For the text-containing cell, return its midpoint in [x, y] coordinate format. 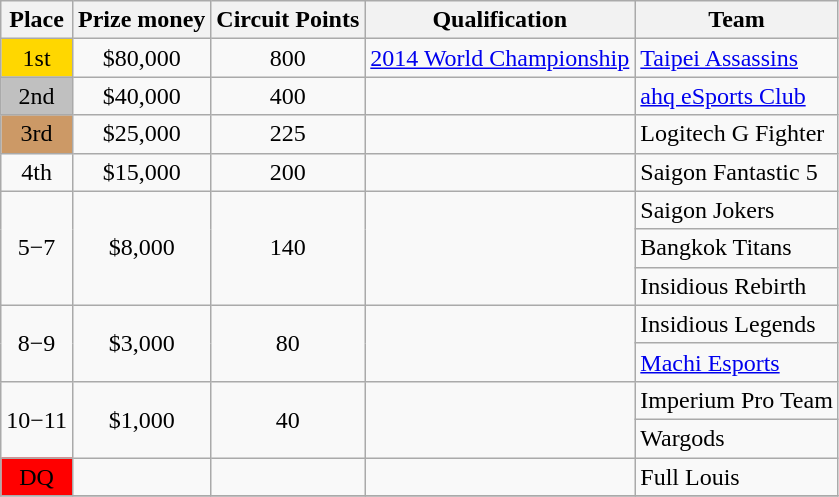
Circuit Points [288, 20]
1st [37, 58]
2014 World Championship [500, 58]
80 [288, 343]
ahq eSports Club [737, 96]
$15,000 [141, 172]
225 [288, 134]
$80,000 [141, 58]
2nd [37, 96]
200 [288, 172]
140 [288, 248]
Wargods [737, 438]
$1,000 [141, 419]
Saigon Jokers [737, 210]
800 [288, 58]
Insidious Legends [737, 324]
Place [37, 20]
$40,000 [141, 96]
8−9 [37, 343]
Full Louis [737, 477]
3rd [37, 134]
DQ [37, 477]
Prize money [141, 20]
Machi Esports [737, 362]
Taipei Assassins [737, 58]
$25,000 [141, 134]
$8,000 [141, 248]
⁠Saigon Fantastic 5 [737, 172]
Imperium Pro Team [737, 400]
10−11 [37, 419]
400 [288, 96]
$3,000 [141, 343]
5−7 [37, 248]
Logitech G Fighter [737, 134]
40 [288, 419]
Qualification [500, 20]
Bangkok Titans [737, 248]
Team [737, 20]
4th [37, 172]
Insidious Rebirth [737, 286]
